Determine the (X, Y) coordinate at the center of the cell enclosing the given text.  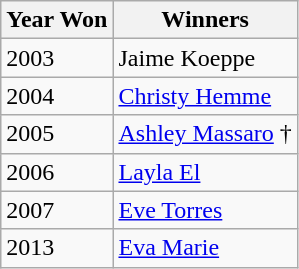
Year Won (57, 20)
Christy Hemme (205, 96)
2004 (57, 96)
2003 (57, 58)
Winners (205, 20)
Eve Torres (205, 210)
Layla El (205, 172)
2005 (57, 134)
2007 (57, 210)
2006 (57, 172)
Eva Marie (205, 248)
2013 (57, 248)
Jaime Koeppe (205, 58)
Ashley Massaro † (205, 134)
